Return the (x, y) coordinate for the center point of the cell that contains the specified text.  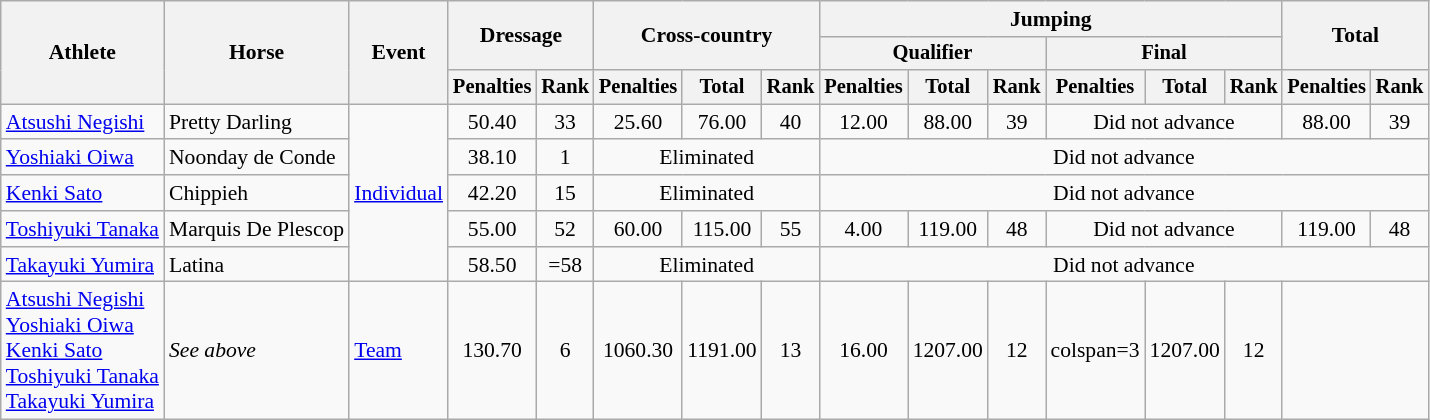
Atsushi NegishiYoshiaki OiwaKenki SatoToshiyuki TanakaTakayuki Yumira (82, 351)
Latina (256, 265)
55 (791, 229)
4.00 (863, 229)
See above (256, 351)
50.40 (492, 122)
Individual (398, 193)
115.00 (722, 229)
Noonday de Conde (256, 158)
38.10 (492, 158)
Atsushi Negishi (82, 122)
Pretty Darling (256, 122)
Team (398, 351)
40 (791, 122)
55.00 (492, 229)
Final (1164, 54)
Horse (256, 52)
12.00 (863, 122)
Qualifier (932, 54)
colspan=3 (1096, 351)
25.60 (638, 122)
60.00 (638, 229)
58.50 (492, 265)
Yoshiaki Oiwa (82, 158)
Jumping (1050, 19)
Chippieh (256, 193)
Dressage (521, 36)
Marquis De Plescop (256, 229)
6 (565, 351)
Athlete (82, 52)
1 (565, 158)
Event (398, 52)
76.00 (722, 122)
52 (565, 229)
13 (791, 351)
Toshiyuki Tanaka (82, 229)
Cross-country (706, 36)
1060.30 (638, 351)
16.00 (863, 351)
130.70 (492, 351)
33 (565, 122)
15 (565, 193)
42.20 (492, 193)
=58 (565, 265)
1191.00 (722, 351)
Kenki Sato (82, 193)
Takayuki Yumira (82, 265)
